Scan for the cell matching the given text and deliver its (X, Y) coordinate at center. 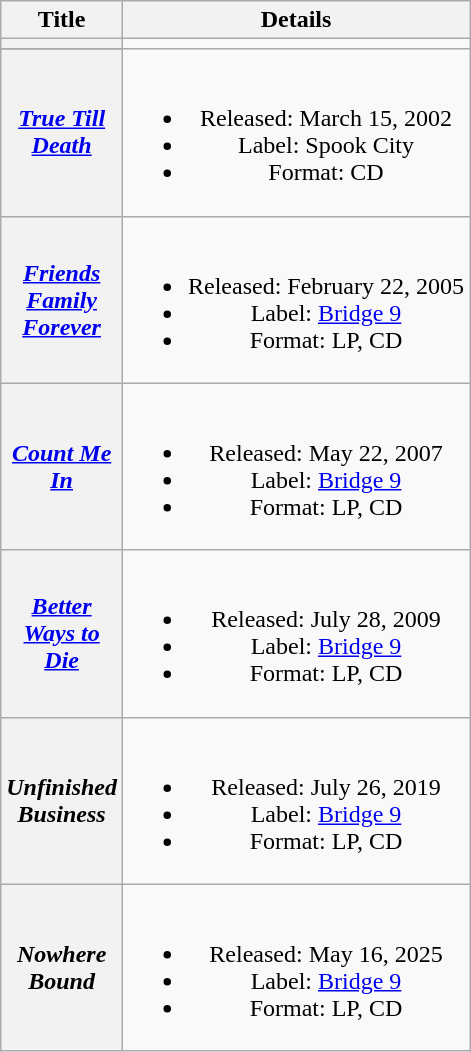
Released: February 22, 2005Label: Bridge 9Format: LP, CD (296, 300)
Count Me In (62, 466)
True Till Death (62, 132)
Better Ways to Die (62, 634)
Released: March 15, 2002Label: Spook CityFormat: CD (296, 132)
Title (62, 20)
Nowhere Bound (62, 968)
Details (296, 20)
Released: May 16, 2025Label: Bridge 9Format: LP, CD (296, 968)
Unfinished Business (62, 800)
Released: July 28, 2009Label: Bridge 9Format: LP, CD (296, 634)
Released: July 26, 2019Label: Bridge 9Format: LP, CD (296, 800)
Friends Family Forever (62, 300)
Released: May 22, 2007Label: Bridge 9Format: LP, CD (296, 466)
